Determine the [x, y] coordinate at the center of the cell enclosing the given text.  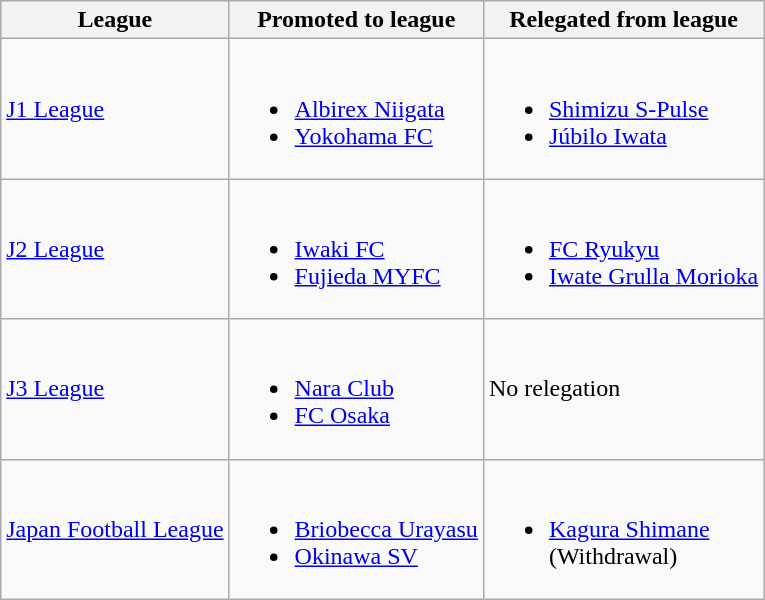
League [115, 20]
Promoted to league [356, 20]
FC Ryukyu Iwate Grulla Morioka [623, 249]
J1 League [115, 109]
J2 League [115, 249]
Albirex Niigata Yokohama FC [356, 109]
Kagura Shimane (Withdrawal) [623, 529]
J3 League [115, 389]
Iwaki FC Fujieda MYFC [356, 249]
Nara Club FC Osaka [356, 389]
Japan Football League [115, 529]
Shimizu S-Pulse Júbilo Iwata [623, 109]
Briobecca Urayasu Okinawa SV [356, 529]
No relegation [623, 389]
Relegated from league [623, 20]
